Pinpoint the cell where the given text exists, returning its [X, Y] midpoint coordinate. 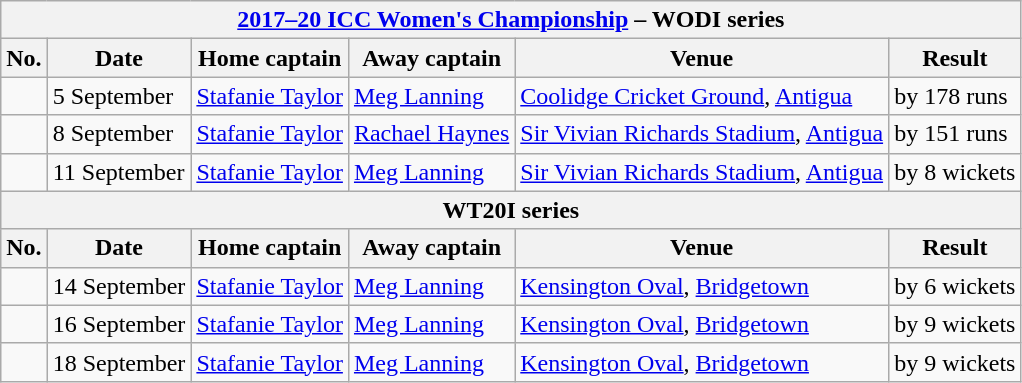
5 September [119, 96]
by 6 wickets [955, 286]
14 September [119, 286]
WT20I series [511, 210]
2017–20 ICC Women's Championship – WODI series [511, 20]
16 September [119, 324]
11 September [119, 172]
18 September [119, 362]
by 178 runs [955, 96]
by 8 wickets [955, 172]
by 151 runs [955, 134]
Rachael Haynes [431, 134]
8 September [119, 134]
Coolidge Cricket Ground, Antigua [702, 96]
